Identify which cell holds the provided text, then report its [x, y] central coordinate. 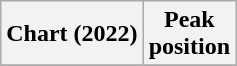
Peakposition [189, 34]
Chart (2022) [72, 34]
